Determine the (x, y) coordinate at the center of the cell enclosing the given text.  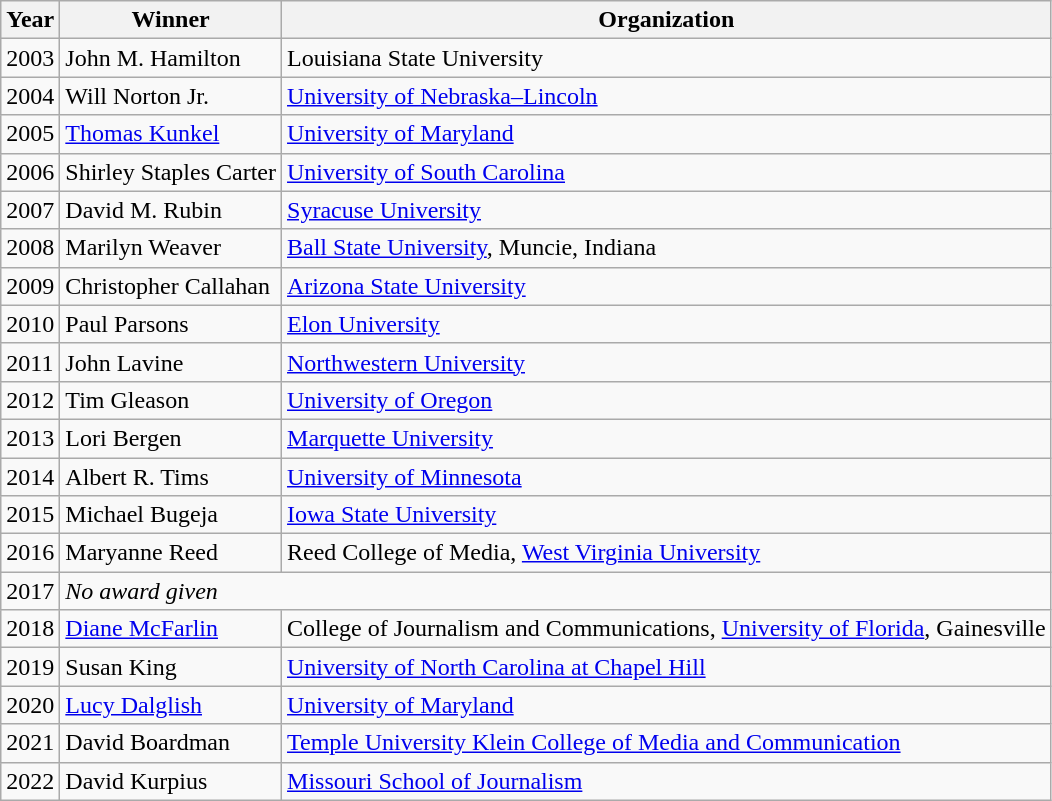
2009 (30, 286)
Missouri School of Journalism (667, 781)
Diane McFarlin (171, 629)
2015 (30, 515)
Lucy Dalglish (171, 705)
Shirley Staples Carter (171, 172)
Northwestern University (667, 362)
Maryanne Reed (171, 553)
John Lavine (171, 362)
Louisiana State University (667, 58)
2018 (30, 629)
Albert R. Tims (171, 477)
2007 (30, 210)
Iowa State University (667, 515)
2022 (30, 781)
2008 (30, 248)
2003 (30, 58)
Syracuse University (667, 210)
2016 (30, 553)
Lori Bergen (171, 438)
University of Minnesota (667, 477)
Elon University (667, 324)
2019 (30, 667)
University of Nebraska–Lincoln (667, 96)
2013 (30, 438)
Reed College of Media, West Virginia University (667, 553)
John M. Hamilton (171, 58)
Ball State University, Muncie, Indiana (667, 248)
2020 (30, 705)
2005 (30, 134)
Will Norton Jr. (171, 96)
David Kurpius (171, 781)
David Boardman (171, 743)
No award given (556, 591)
Arizona State University (667, 286)
2012 (30, 400)
University of North Carolina at Chapel Hill (667, 667)
Winner (171, 20)
Thomas Kunkel (171, 134)
University of South Carolina (667, 172)
2006 (30, 172)
2017 (30, 591)
Tim Gleason (171, 400)
University of Oregon (667, 400)
2014 (30, 477)
College of Journalism and Communications, University of Florida, Gainesville (667, 629)
Paul Parsons (171, 324)
2004 (30, 96)
Marilyn Weaver (171, 248)
Temple University Klein College of Media and Communication (667, 743)
Organization (667, 20)
2021 (30, 743)
Michael Bugeja (171, 515)
Marquette University (667, 438)
2010 (30, 324)
2011 (30, 362)
Susan King (171, 667)
Christopher Callahan (171, 286)
David M. Rubin (171, 210)
Year (30, 20)
